Locate the cell with the specified text and output its [X, Y] center coordinate. 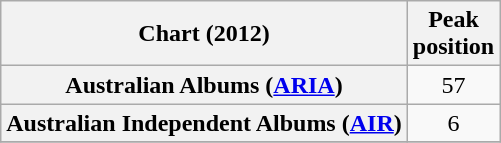
Chart (2012) [204, 34]
Australian Independent Albums (AIR) [204, 123]
Peakposition [453, 34]
6 [453, 123]
Australian Albums (ARIA) [204, 85]
57 [453, 85]
